Identify which cell holds the provided text, then report its [X, Y] central coordinate. 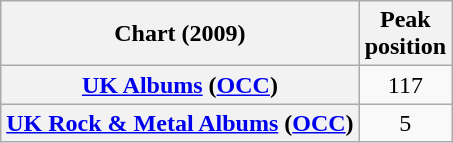
117 [405, 85]
5 [405, 123]
Peakposition [405, 34]
Chart (2009) [180, 34]
UK Albums (OCC) [180, 85]
UK Rock & Metal Albums (OCC) [180, 123]
